For the text-containing cell, return its midpoint in (x, y) coordinate format. 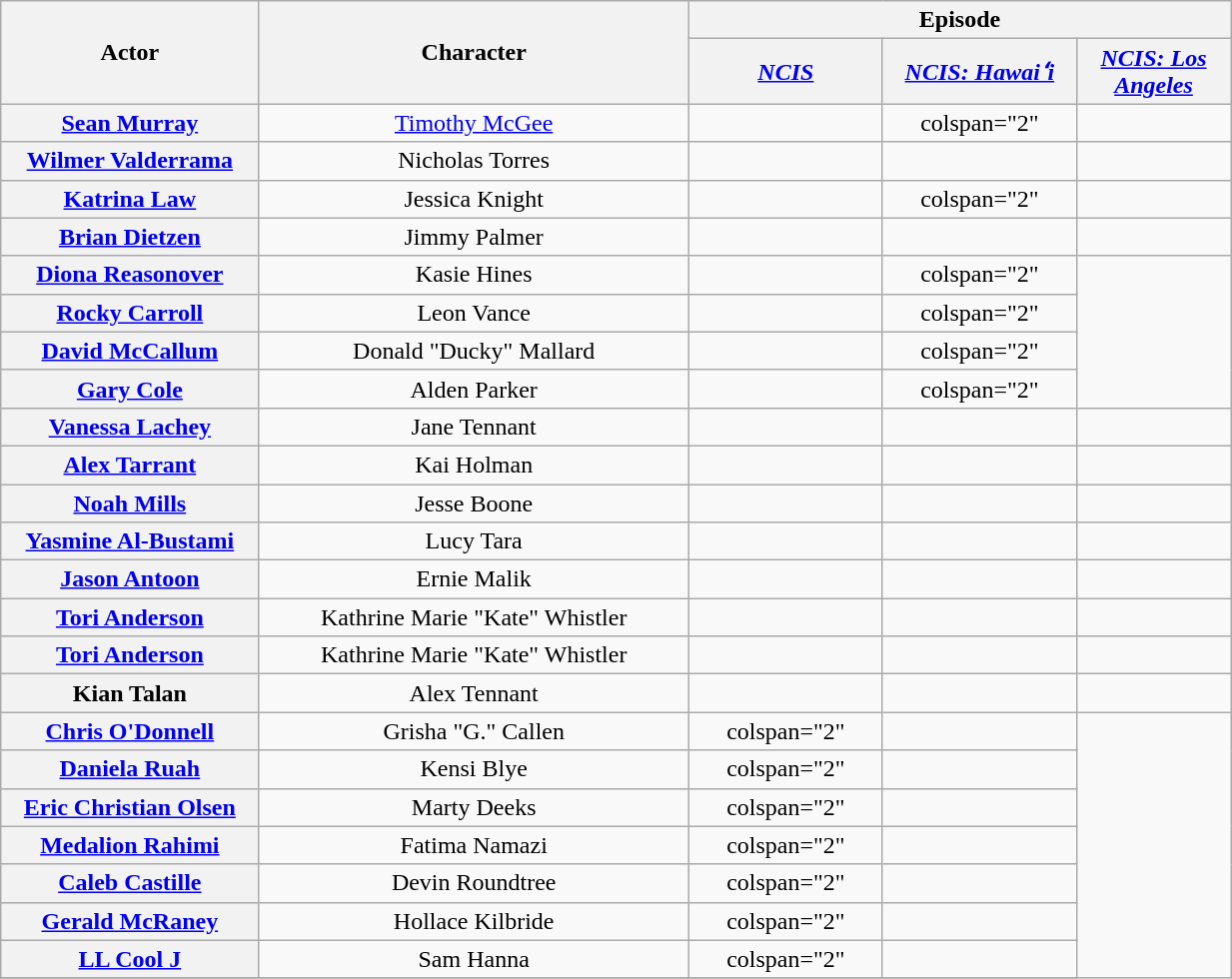
David McCallum (130, 351)
Chris O'Donnell (130, 731)
Grisha "G." Callen (474, 731)
NCIS: Hawaiʻi (979, 72)
Wilmer Valderrama (130, 161)
Brian Dietzen (130, 237)
Donald "Ducky" Mallard (474, 351)
Jane Tennant (474, 427)
Jessica Knight (474, 199)
Sean Murray (130, 123)
Jason Antoon (130, 579)
Marty Deeks (474, 807)
Kian Talan (130, 693)
LL Cool J (130, 959)
Alden Parker (474, 389)
Timothy McGee (474, 123)
Hollace Kilbride (474, 921)
Jimmy Palmer (474, 237)
NCIS: Los Angeles (1153, 72)
Kai Holman (474, 465)
Ernie Malik (474, 579)
Nicholas Torres (474, 161)
Diona Reasonover (130, 275)
Yasmine Al-Bustami (130, 541)
Kensi Blye (474, 769)
Vanessa Lachey (130, 427)
NCIS (785, 72)
Alex Tennant (474, 693)
Daniela Ruah (130, 769)
Character (474, 52)
Fatima Namazi (474, 845)
Alex Tarrant (130, 465)
Lucy Tara (474, 541)
Katrina Law (130, 199)
Rocky Carroll (130, 313)
Episode (959, 20)
Devin Roundtree (474, 883)
Eric Christian Olsen (130, 807)
Sam Hanna (474, 959)
Gerald McRaney (130, 921)
Kasie Hines (474, 275)
Medalion Rahimi (130, 845)
Caleb Castille (130, 883)
Leon Vance (474, 313)
Noah Mills (130, 502)
Jesse Boone (474, 502)
Actor (130, 52)
Gary Cole (130, 389)
